Identify which cell holds the provided text, then report its (X, Y) central coordinate. 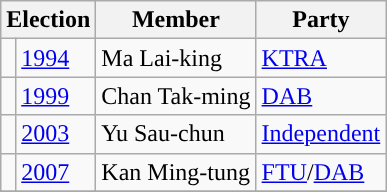
2007 (56, 172)
Kan Ming-tung (176, 172)
Election (48, 20)
Chan Tak-ming (176, 96)
2003 (56, 134)
1999 (56, 96)
FTU/DAB (321, 172)
Member (176, 20)
1994 (56, 58)
Ma Lai-king (176, 58)
Yu Sau-chun (176, 134)
KTRA (321, 58)
Party (321, 20)
DAB (321, 96)
Independent (321, 134)
